Locate the cell with the specified text and output its [x, y] center coordinate. 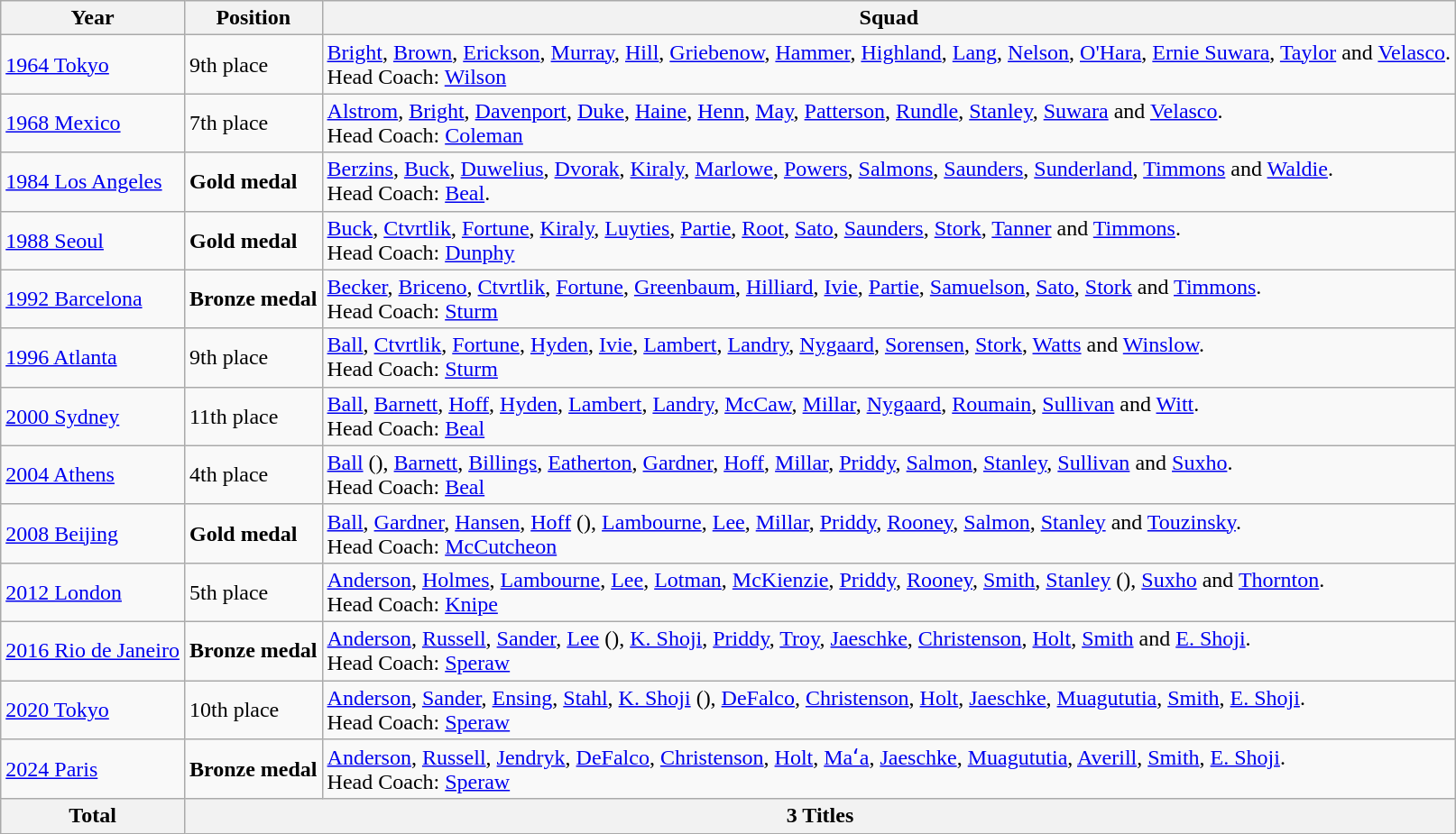
Buck, Ctvrtlik, Fortune, Kiraly, Luyties, Partie, Root, Sato, Saunders, Stork, Tanner and Timmons. Head Coach: Dunphy [889, 240]
Total [93, 816]
1992 Barcelona [93, 299]
2008 Beijing [93, 534]
Ball, Barnett, Hoff, Hyden, Lambert, Landry, McCaw, Millar, Nygaard, Roumain, Sullivan and Witt. Head Coach: Beal [889, 417]
Ball, Gardner, Hansen, Hoff (), Lambourne, Lee, Millar, Priddy, Rooney, Salmon, Stanley and Touzinsky. Head Coach: McCutcheon [889, 534]
7th place [253, 123]
Year [93, 18]
Position [253, 18]
Squad [889, 18]
2004 Athens [93, 474]
4th place [253, 474]
2000 Sydney [93, 417]
1964 Tokyo [93, 65]
Anderson, Russell, Sander, Lee (), K. Shoji, Priddy, Troy, Jaeschke, Christenson, Holt, Smith and E. Shoji. Head Coach: Speraw [889, 651]
Alstrom, Bright, Davenport, Duke, Haine, Henn, May, Patterson, Rundle, Stanley, Suwara and Velasco. Head Coach: Coleman [889, 123]
10th place [253, 709]
Berzins, Buck, Duwelius, Dvorak, Kiraly, Marlowe, Powers, Salmons, Saunders, Sunderland, Timmons and Waldie. Head Coach: Beal. [889, 182]
1996 Atlanta [93, 357]
2016 Rio de Janeiro [93, 651]
Ball (), Barnett, Billings, Eatherton, Gardner, Hoff, Millar, Priddy, Salmon, Stanley, Sullivan and Suxho. Head Coach: Beal [889, 474]
1984 Los Angeles [93, 182]
2012 London [93, 591]
Anderson, Holmes, Lambourne, Lee, Lotman, McKienzie, Priddy, Rooney, Smith, Stanley (), Suxho and Thornton. Head Coach: Knipe [889, 591]
2024 Paris [93, 770]
Bright, Brown, Erickson, Murray, Hill, Griebenow, Hammer, Highland, Lang, Nelson, O'Hara, Ernie Suwara, Taylor and Velasco. Head Coach: Wilson [889, 65]
5th place [253, 591]
Anderson, Russell, Jendryk, DeFalco, Christenson, Holt, Maʻa, Jaeschke, Muagututia, Averill, Smith, E. Shoji. Head Coach: Speraw [889, 770]
11th place [253, 417]
3 Titles [819, 816]
Ball, Ctvrtlik, Fortune, Hyden, Ivie, Lambert, Landry, Nygaard, Sorensen, Stork, Watts and Winslow. Head Coach: Sturm [889, 357]
Anderson, Sander, Ensing, Stahl, K. Shoji (), DeFalco, Christenson, Holt, Jaeschke, Muagututia, Smith, E. Shoji. Head Coach: Speraw [889, 709]
1968 Mexico [93, 123]
Becker, Briceno, Ctvrtlik, Fortune, Greenbaum, Hilliard, Ivie, Partie, Samuelson, Sato, Stork and Timmons. Head Coach: Sturm [889, 299]
1988 Seoul [93, 240]
2020 Tokyo [93, 709]
